Pinpoint the cell where the given text exists, returning its (x, y) midpoint coordinate. 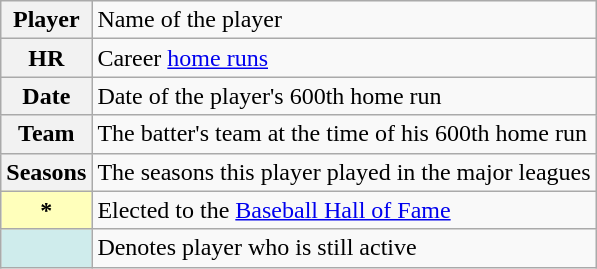
Player (46, 20)
Career home runs (344, 58)
Denotes player who is still active (344, 248)
Team (46, 134)
The seasons this player played in the major leagues (344, 172)
Date of the player's 600th home run (344, 96)
HR (46, 58)
Name of the player (344, 20)
* (46, 210)
Seasons (46, 172)
Date (46, 96)
The batter's team at the time of his 600th home run (344, 134)
Elected to the Baseball Hall of Fame (344, 210)
